Determine the [x, y] coordinate at the center of the cell enclosing the given text.  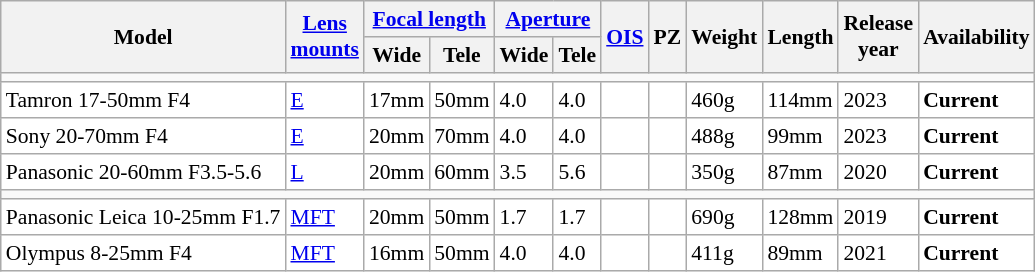
350g [724, 172]
128mm [800, 218]
Tamron 17-50mm F4 [144, 101]
Olympus 8-25mm F4 [144, 253]
460g [724, 101]
OIS [624, 36]
Weight [724, 36]
PZ [668, 36]
70mm [462, 136]
16mm [396, 253]
Lensmounts [324, 36]
2020 [878, 172]
Length [800, 36]
Sony 20-70mm F4 [144, 136]
690g [724, 218]
411g [724, 253]
99mm [800, 136]
Panasonic Leica 10-25mm F1.7 [144, 218]
17mm [396, 101]
114mm [800, 101]
3.5 [524, 172]
L [324, 172]
Availability [976, 36]
Releaseyear [878, 36]
2021 [878, 253]
488g [724, 136]
Panasonic 20-60mm F3.5-5.6 [144, 172]
87mm [800, 172]
60mm [462, 172]
Model [144, 36]
Aperture [548, 19]
5.6 [577, 172]
89mm [800, 253]
Focal length [430, 19]
2019 [878, 218]
